Extract the (X, Y) coordinate from the center of the cell holding the provided text.  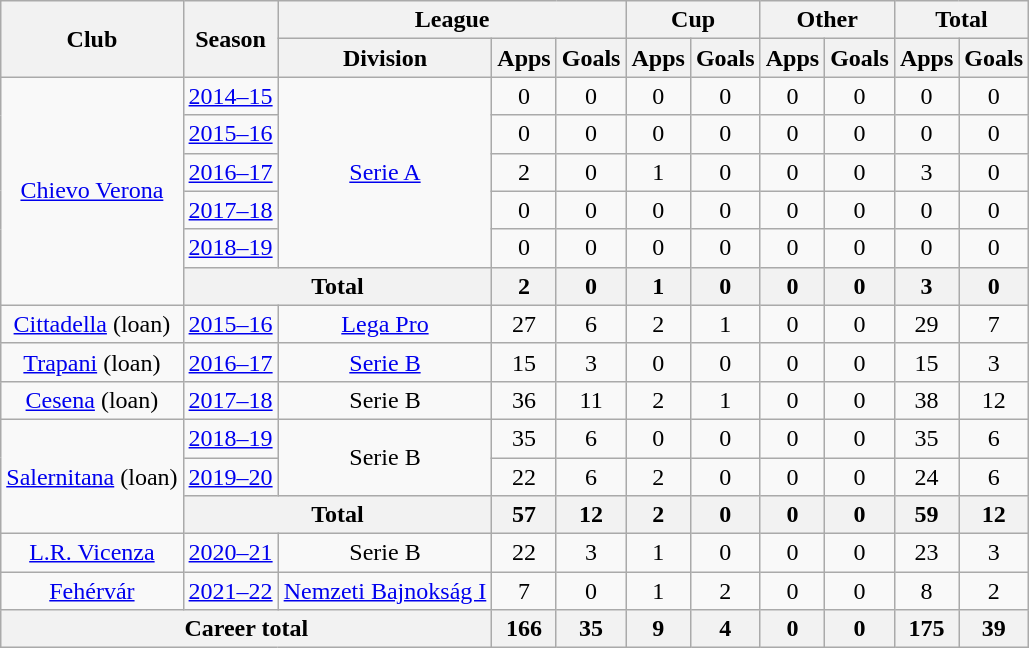
59 (926, 515)
38 (926, 400)
27 (524, 324)
29 (926, 324)
24 (926, 477)
League (452, 20)
2020–21 (230, 553)
Salernitana (loan) (92, 476)
Cittadella (loan) (92, 324)
Lega Pro (385, 324)
Cesena (loan) (92, 400)
166 (524, 629)
39 (994, 629)
Fehérvár (92, 591)
Serie A (385, 172)
Other (827, 20)
2019–20 (230, 477)
175 (926, 629)
2021–22 (230, 591)
11 (591, 400)
Career total (246, 629)
Cup (693, 20)
2014–15 (230, 96)
Trapani (loan) (92, 362)
Chievo Verona (92, 191)
23 (926, 553)
9 (658, 629)
57 (524, 515)
36 (524, 400)
Club (92, 39)
4 (725, 629)
Season (230, 39)
Nemzeti Bajnokság I (385, 591)
8 (926, 591)
Division (385, 58)
L.R. Vicenza (92, 553)
